Detect which cell encompasses the target text, then output its (x, y) center coordinate. 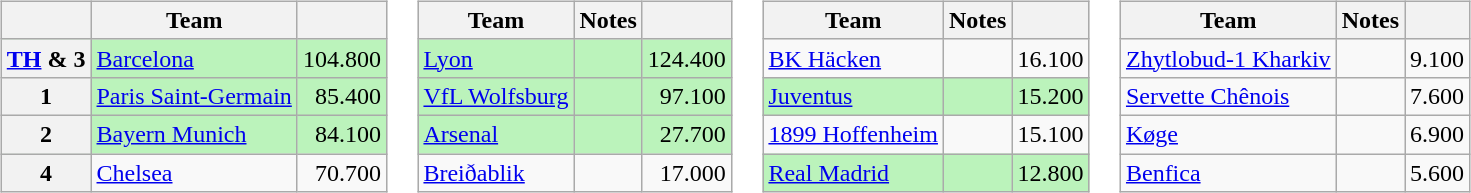
Køge (1228, 134)
Servette Chênois (1228, 96)
Benfica (1228, 173)
1 (46, 96)
84.100 (342, 134)
5.600 (1438, 173)
6.900 (1438, 134)
Barcelona (194, 58)
VfL Wolfsburg (496, 96)
Arsenal (496, 134)
Lyon (496, 58)
17.000 (686, 173)
7.600 (1438, 96)
Breiðablik (496, 173)
104.800 (342, 58)
97.100 (686, 96)
15.100 (1050, 134)
2 (46, 134)
Paris Saint-Germain (194, 96)
9.100 (1438, 58)
27.700 (686, 134)
12.800 (1050, 173)
Juventus (854, 96)
16.100 (1050, 58)
124.400 (686, 58)
Chelsea (194, 173)
Zhytlobud-1 Kharkiv (1228, 58)
15.200 (1050, 96)
4 (46, 173)
BK Häcken (854, 58)
70.700 (342, 173)
1899 Hoffenheim (854, 134)
Real Madrid (854, 173)
85.400 (342, 96)
TH & 3 (46, 58)
Bayern Munich (194, 134)
